Detect which cell encompasses the target text, then output its [x, y] center coordinate. 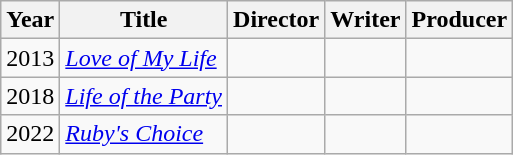
Writer [366, 20]
2022 [30, 134]
Director [276, 20]
2013 [30, 58]
Title [144, 20]
Life of the Party [144, 96]
Producer [460, 20]
Year [30, 20]
Love of My Life [144, 58]
2018 [30, 96]
Ruby's Choice [144, 134]
